Output the (X, Y) coordinate of the center of the cell containing the given text.  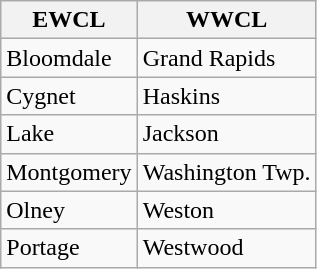
Washington Twp. (226, 172)
Portage (69, 248)
Westwood (226, 248)
WWCL (226, 20)
Haskins (226, 96)
Jackson (226, 134)
Grand Rapids (226, 58)
Bloomdale (69, 58)
Montgomery (69, 172)
Olney (69, 210)
EWCL (69, 20)
Lake (69, 134)
Cygnet (69, 96)
Weston (226, 210)
